Return [X, Y] of the center of cell containing provided text 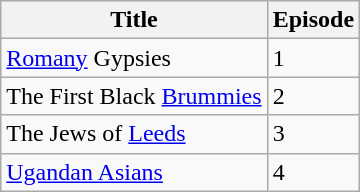
Episode [313, 20]
4 [313, 172]
1 [313, 58]
Title [134, 20]
2 [313, 96]
Romany Gypsies [134, 58]
The Jews of Leeds [134, 134]
The First Black Brummies [134, 96]
3 [313, 134]
Ugandan Asians [134, 172]
